Identify which cell holds the provided text, then report its [x, y] central coordinate. 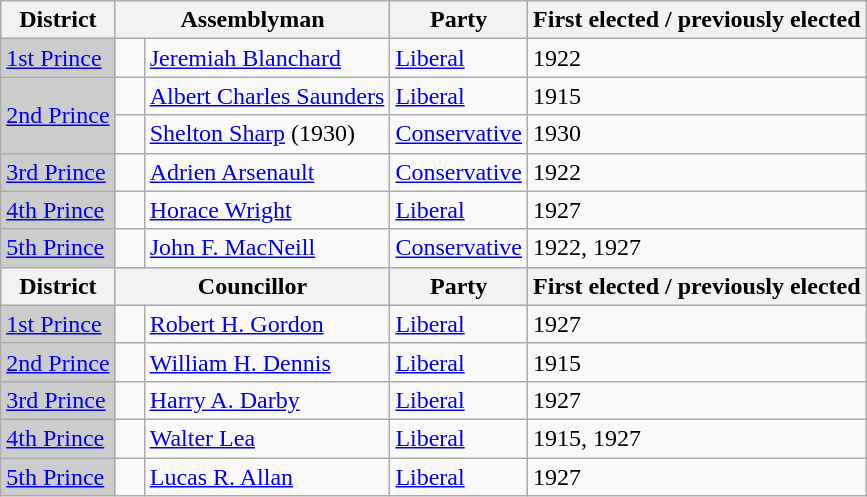
Shelton Sharp (1930) [267, 134]
Walter Lea [267, 438]
Horace Wright [267, 210]
Robert H. Gordon [267, 324]
1930 [698, 134]
Councillor [252, 286]
William H. Dennis [267, 362]
Albert Charles Saunders [267, 96]
1922, 1927 [698, 248]
Jeremiah Blanchard [267, 58]
Harry A. Darby [267, 400]
John F. MacNeill [267, 248]
Assemblyman [252, 20]
Adrien Arsenault [267, 172]
Lucas R. Allan [267, 477]
1915, 1927 [698, 438]
